Identify which cell holds the provided text, then report its [x, y] central coordinate. 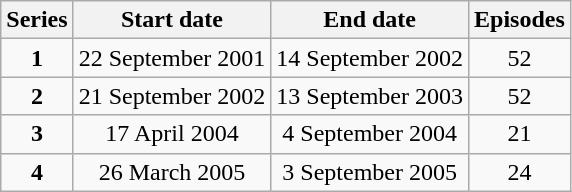
17 April 2004 [172, 134]
13 September 2003 [370, 96]
4 September 2004 [370, 134]
21 [520, 134]
1 [37, 58]
21 September 2002 [172, 96]
24 [520, 172]
26 March 2005 [172, 172]
Series [37, 20]
22 September 2001 [172, 58]
2 [37, 96]
4 [37, 172]
Episodes [520, 20]
3 [37, 134]
Start date [172, 20]
End date [370, 20]
3 September 2005 [370, 172]
14 September 2002 [370, 58]
